Search for the cell housing the specified text and yield its (X, Y) center coordinate. 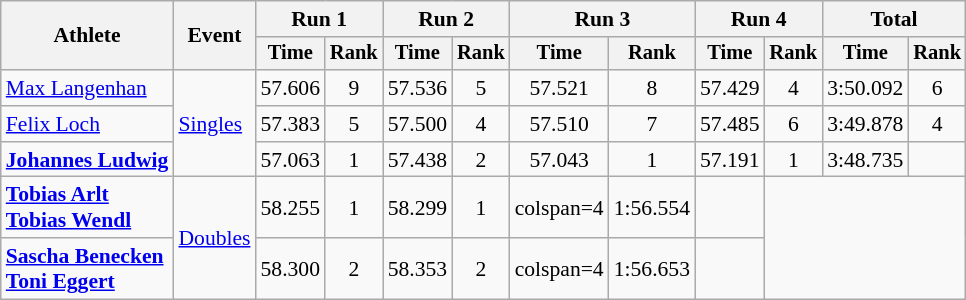
1:56.554 (652, 208)
Doubles (214, 238)
57.536 (418, 88)
57.191 (730, 160)
58.255 (290, 208)
57.383 (290, 124)
58.299 (418, 208)
Athlete (88, 36)
57.500 (418, 124)
Event (214, 36)
57.485 (730, 124)
Run 4 (758, 19)
Sascha BeneckenToni Eggert (88, 268)
57.521 (560, 88)
Run 2 (446, 19)
Run 3 (602, 19)
57.606 (290, 88)
Johannes Ludwig (88, 160)
57.043 (560, 160)
8 (652, 88)
Singles (214, 124)
58.300 (290, 268)
3:49.878 (865, 124)
57.438 (418, 160)
Max Langenhan (88, 88)
9 (354, 88)
Run 1 (320, 19)
57.063 (290, 160)
58.353 (418, 268)
Tobias ArltTobias Wendl (88, 208)
3:50.092 (865, 88)
1:56.653 (652, 268)
57.510 (560, 124)
Total (894, 19)
7 (652, 124)
Felix Loch (88, 124)
3:48.735 (865, 160)
57.429 (730, 88)
